Locate the cell with the specified text and output its (x, y) center coordinate. 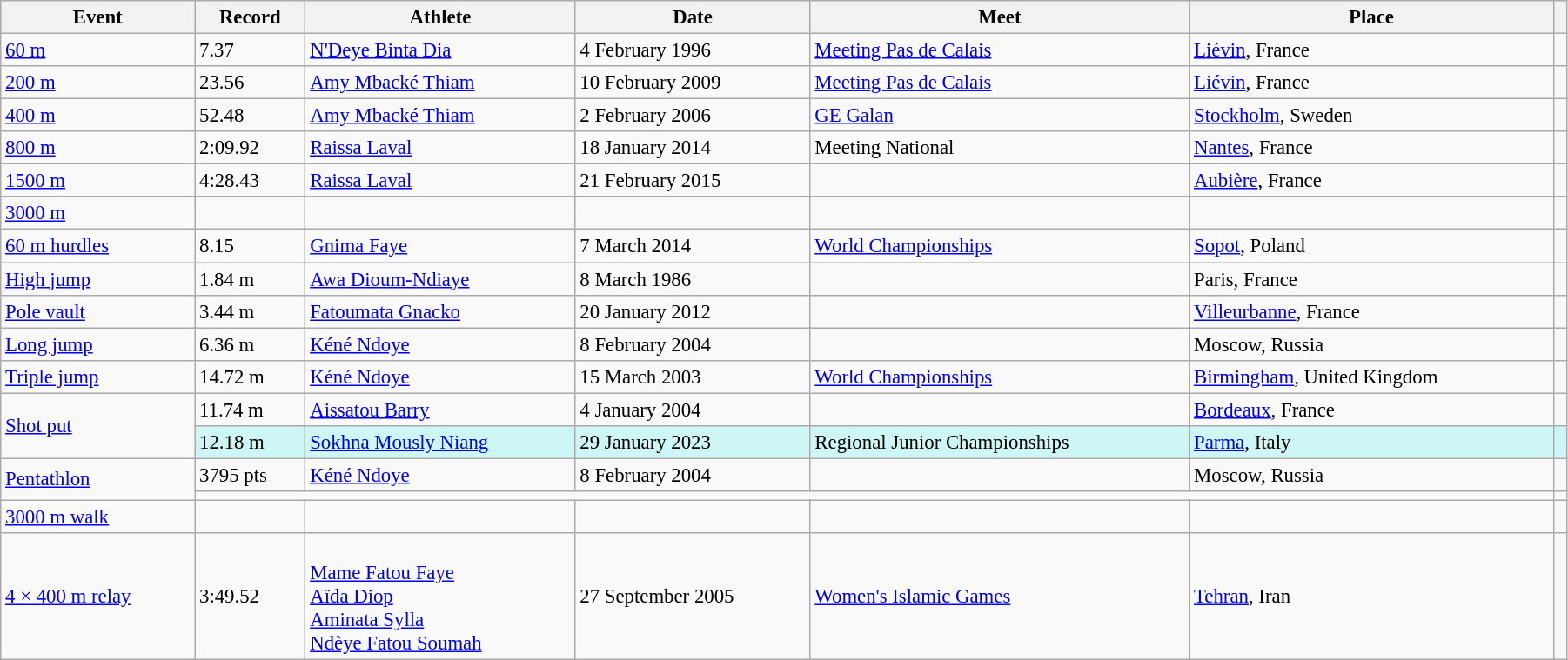
3795 pts (251, 475)
Event (97, 17)
Record (251, 17)
Place (1371, 17)
1.84 m (251, 279)
12.18 m (251, 443)
Tehran, Iran (1371, 597)
29 January 2023 (693, 443)
60 m hurdles (97, 246)
7.37 (251, 50)
Aissatou Barry (440, 410)
Villeurbanne, France (1371, 311)
60 m (97, 50)
N'Deye Binta Dia (440, 50)
Sokhna Mously Niang (440, 443)
1500 m (97, 181)
Date (693, 17)
Paris, France (1371, 279)
GE Galan (1000, 116)
Parma, Italy (1371, 443)
Meeting National (1000, 148)
Mame Fatou FayeAïda DiopAminata SyllaNdèye Fatou Soumah (440, 597)
Aubière, France (1371, 181)
27 September 2005 (693, 597)
4 × 400 m relay (97, 597)
Triple jump (97, 377)
11.74 m (251, 410)
3000 m walk (97, 517)
18 January 2014 (693, 148)
Birmingham, United Kingdom (1371, 377)
8 March 1986 (693, 279)
4 February 1996 (693, 50)
23.56 (251, 83)
20 January 2012 (693, 311)
2 February 2006 (693, 116)
4:28.43 (251, 181)
Pole vault (97, 311)
8.15 (251, 246)
7 March 2014 (693, 246)
Women's Islamic Games (1000, 597)
10 February 2009 (693, 83)
4 January 2004 (693, 410)
Long jump (97, 344)
Gnima Faye (440, 246)
High jump (97, 279)
800 m (97, 148)
400 m (97, 116)
Sopot, Poland (1371, 246)
Awa Dioum-Ndiaye (440, 279)
Pentathlon (97, 479)
Stockholm, Sweden (1371, 116)
15 March 2003 (693, 377)
6.36 m (251, 344)
14.72 m (251, 377)
3:49.52 (251, 597)
Bordeaux, France (1371, 410)
Meet (1000, 17)
3000 m (97, 213)
3.44 m (251, 311)
52.48 (251, 116)
2:09.92 (251, 148)
200 m (97, 83)
21 February 2015 (693, 181)
Regional Junior Championships (1000, 443)
Nantes, France (1371, 148)
Athlete (440, 17)
Shot put (97, 426)
Fatoumata Gnacko (440, 311)
